Identify which cell holds the provided text, then report its (X, Y) central coordinate. 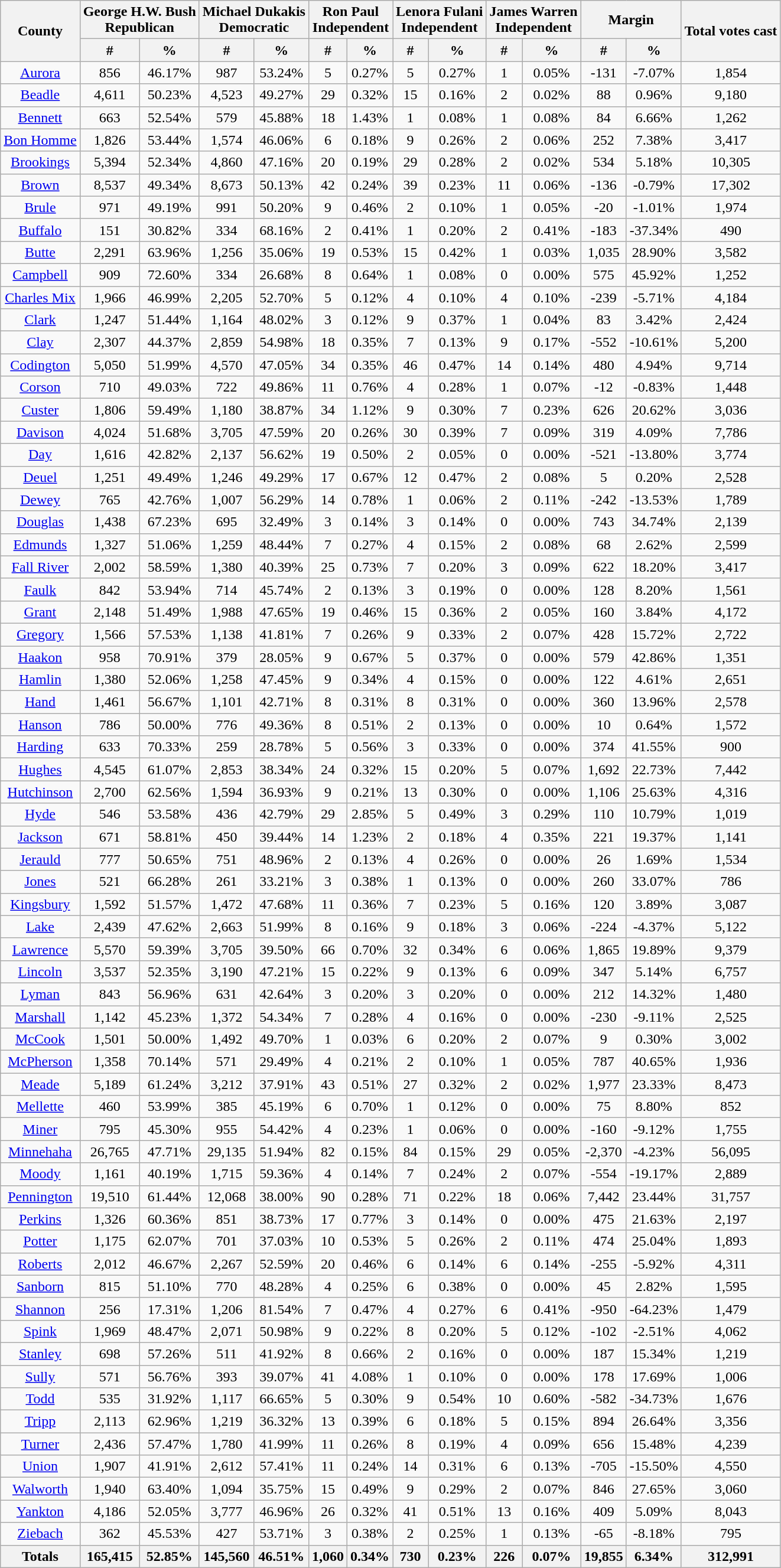
51.44% (169, 320)
Turner (40, 1444)
1,594 (227, 792)
17.31% (169, 1309)
Hughes (40, 770)
51.10% (169, 1286)
4,186 (110, 1511)
770 (227, 1286)
18.20% (653, 567)
2.85% (370, 814)
5,394 (110, 162)
535 (110, 1399)
Perkins (40, 1219)
53.44% (169, 140)
409 (604, 1511)
59.36% (281, 1174)
19,510 (110, 1197)
-13.80% (653, 455)
Jackson (40, 837)
51.94% (281, 1152)
45.88% (281, 118)
-13.53% (653, 500)
42 (327, 185)
2,137 (227, 455)
546 (110, 814)
1,595 (731, 1286)
460 (110, 1107)
53.58% (169, 814)
-230 (604, 1016)
1.43% (370, 118)
1,501 (110, 1039)
56,095 (731, 1152)
31.92% (169, 1399)
4,860 (227, 162)
-20 (604, 207)
852 (731, 1107)
30.82% (169, 230)
17,302 (731, 185)
187 (604, 1354)
765 (110, 500)
Margin (631, 20)
1,755 (731, 1129)
Ziebach (40, 1534)
Total votes cast (731, 31)
5,200 (731, 343)
2,148 (110, 612)
776 (227, 725)
-582 (604, 1399)
52.70% (281, 297)
-102 (604, 1331)
1,865 (604, 949)
3,087 (731, 904)
1,988 (227, 612)
1,448 (731, 387)
19.89% (653, 949)
2,599 (731, 545)
894 (604, 1422)
1,893 (731, 1241)
46.51% (281, 1556)
1,358 (110, 1062)
26,765 (110, 1152)
67.23% (169, 522)
722 (227, 387)
57.53% (169, 634)
511 (227, 1354)
49.29% (281, 477)
Davison (40, 432)
15.48% (653, 1444)
1,472 (227, 904)
1,259 (227, 545)
42.64% (281, 994)
1,372 (227, 1016)
-4.23% (653, 1152)
856 (110, 73)
260 (604, 882)
53.24% (281, 73)
23.44% (653, 1197)
0.54% (457, 1399)
46.99% (169, 297)
3.89% (653, 904)
61.44% (169, 1197)
49.49% (169, 477)
5,570 (110, 949)
1,977 (604, 1084)
Michael DukakisDemocratic (254, 20)
Douglas (40, 522)
1,326 (110, 1219)
Ron PaulIndependent (350, 20)
57.47% (169, 1444)
36.32% (281, 1422)
51.06% (169, 545)
2,197 (731, 1219)
1,142 (110, 1016)
27 (411, 1084)
10,305 (731, 162)
41.91% (169, 1466)
436 (227, 814)
7,786 (731, 432)
843 (110, 994)
Miner (40, 1129)
39 (411, 185)
40.19% (169, 1174)
1,327 (110, 545)
Beadle (40, 95)
-554 (604, 1174)
56.29% (281, 500)
2.62% (653, 545)
57.41% (281, 1466)
8,043 (731, 1511)
128 (604, 589)
50.23% (169, 95)
12,068 (227, 1197)
1,351 (731, 657)
1,969 (110, 1331)
3,582 (731, 252)
20.62% (653, 410)
4.94% (653, 365)
Clark (40, 320)
Tripp (40, 1422)
221 (604, 837)
1,106 (604, 792)
26.68% (281, 275)
38.87% (281, 410)
47.71% (169, 1152)
1,616 (110, 455)
312,991 (731, 1556)
110 (604, 814)
-2,370 (604, 1152)
2,722 (731, 634)
1,117 (227, 1399)
1,574 (227, 140)
0.96% (653, 95)
49.86% (281, 387)
521 (110, 882)
George H.W. BushRepublican (139, 20)
2,071 (227, 1331)
70.14% (169, 1062)
22.73% (653, 770)
2,139 (731, 522)
McPherson (40, 1062)
360 (604, 702)
-255 (604, 1264)
1,161 (110, 1174)
10.79% (653, 814)
1,907 (110, 1466)
45.92% (653, 275)
Bennett (40, 118)
1.12% (370, 410)
0.50% (370, 455)
1,780 (227, 1444)
1,974 (731, 207)
777 (110, 859)
52.59% (281, 1264)
2,436 (110, 1444)
McCook (40, 1039)
45.30% (169, 1129)
Jones (40, 882)
Marshall (40, 1016)
-136 (604, 185)
428 (604, 634)
0.17% (552, 343)
41.81% (281, 634)
1,826 (110, 140)
Stanley (40, 1354)
-7.07% (653, 73)
Campbell (40, 275)
787 (604, 1062)
4,550 (731, 1466)
3,356 (731, 1422)
75 (604, 1107)
Haakon (40, 657)
Hanson (40, 725)
7.38% (653, 140)
2,528 (731, 477)
44.37% (169, 343)
41.55% (653, 747)
62.56% (169, 792)
Edmunds (40, 545)
33.21% (281, 882)
37.03% (281, 1241)
212 (604, 994)
1,258 (227, 680)
24 (327, 770)
45.74% (281, 589)
38.73% (281, 1219)
Butte (40, 252)
50.65% (169, 859)
1,461 (110, 702)
1,141 (731, 837)
4.61% (653, 680)
Brookings (40, 162)
145,560 (227, 1556)
61.07% (169, 770)
1,252 (731, 275)
Lake (40, 927)
-224 (604, 927)
3,002 (731, 1039)
Brown (40, 185)
1,164 (227, 320)
49.36% (281, 725)
1,006 (731, 1377)
30 (411, 432)
751 (227, 859)
Hutchinson (40, 792)
0.76% (370, 387)
3,190 (227, 972)
971 (110, 207)
3,537 (110, 972)
27.65% (653, 1489)
52.85% (169, 1556)
25 (327, 567)
1,138 (227, 634)
47.68% (281, 904)
2,307 (110, 343)
1,692 (604, 770)
-0.83% (653, 387)
-19.17% (653, 1174)
51.68% (169, 432)
46.17% (169, 73)
8,473 (731, 1084)
256 (110, 1309)
Codington (40, 365)
0.42% (457, 252)
Potter (40, 1241)
9,180 (731, 95)
1,247 (110, 320)
1,479 (731, 1309)
32.49% (281, 522)
James WarrenIndependent (533, 20)
28.05% (281, 657)
3,060 (731, 1489)
-10.61% (653, 343)
47.16% (281, 162)
59.49% (169, 410)
4.08% (370, 1377)
-8.18% (653, 1534)
2,439 (110, 927)
4,545 (110, 770)
53.94% (169, 589)
49.27% (281, 95)
Lincoln (40, 972)
Corson (40, 387)
900 (731, 747)
730 (411, 1556)
480 (604, 365)
-64.23% (653, 1309)
-0.79% (653, 185)
Jerauld (40, 859)
851 (227, 1219)
1,035 (604, 252)
0.77% (370, 1219)
4,062 (731, 1331)
47.62% (169, 927)
57.26% (169, 1354)
120 (604, 904)
3,036 (731, 410)
51.49% (169, 612)
53.99% (169, 1107)
259 (227, 747)
5,122 (731, 927)
Shannon (40, 1309)
4,570 (227, 365)
1.69% (653, 859)
52.35% (169, 972)
-65 (604, 1534)
County (40, 31)
362 (110, 1534)
5.14% (653, 972)
45 (604, 1286)
Totals (40, 1556)
-4.37% (653, 927)
698 (110, 1354)
Buffalo (40, 230)
49.03% (169, 387)
Brule (40, 207)
52.54% (169, 118)
4.09% (653, 432)
83 (604, 320)
54.34% (281, 1016)
Lenora FulaniIndependent (440, 20)
9,714 (731, 365)
19,855 (604, 1556)
9,379 (731, 949)
8.80% (653, 1107)
45.23% (169, 1016)
41.92% (281, 1354)
49.34% (169, 185)
Custer (40, 410)
47.05% (281, 365)
4,184 (731, 297)
0.04% (552, 320)
Kingsbury (40, 904)
-5.92% (653, 1264)
701 (227, 1241)
70.91% (169, 657)
Bon Homme (40, 140)
62.96% (169, 1422)
955 (227, 1129)
1,534 (731, 859)
-239 (604, 297)
2,525 (731, 1016)
4,239 (731, 1444)
36.93% (281, 792)
Lawrence (40, 949)
1,940 (110, 1489)
1,262 (731, 118)
-5.71% (653, 297)
4,172 (731, 612)
48.28% (281, 1286)
385 (227, 1107)
13.96% (653, 702)
54.98% (281, 343)
-34.73% (653, 1399)
427 (227, 1534)
47.45% (281, 680)
0.66% (370, 1354)
1,936 (731, 1062)
3.42% (653, 320)
178 (604, 1377)
56.96% (169, 994)
5.18% (653, 162)
Union (40, 1466)
40.39% (281, 567)
-15.50% (653, 1466)
17.69% (653, 1377)
Gregory (40, 634)
49.19% (169, 207)
0.56% (370, 747)
3,212 (227, 1084)
1,175 (110, 1241)
1,256 (227, 252)
53.71% (281, 1534)
1,715 (227, 1174)
Yankton (40, 1511)
1,019 (731, 814)
2,291 (110, 252)
48.44% (281, 545)
35.06% (281, 252)
40.65% (653, 1062)
633 (110, 747)
374 (604, 747)
34.74% (653, 522)
-160 (604, 1129)
56.62% (281, 455)
2,853 (227, 770)
Harding (40, 747)
Clay (40, 343)
Sully (40, 1377)
54.42% (281, 1129)
50.20% (281, 207)
1,206 (227, 1309)
991 (227, 207)
Dewey (40, 500)
Spink (40, 1331)
15.34% (653, 1354)
1,966 (110, 297)
19.37% (653, 837)
695 (227, 522)
2,859 (227, 343)
2,205 (227, 297)
160 (604, 612)
39.44% (281, 837)
8.20% (653, 589)
2,612 (227, 1466)
38.34% (281, 770)
Pennington (40, 1197)
43 (327, 1084)
Hamlin (40, 680)
2,012 (110, 1264)
48.02% (281, 320)
252 (604, 140)
29.49% (281, 1062)
46.96% (281, 1511)
5,050 (110, 365)
1,592 (110, 904)
45.53% (169, 1534)
48.47% (169, 1331)
33.07% (653, 882)
68.16% (281, 230)
Hyde (40, 814)
-183 (604, 230)
52.34% (169, 162)
2,113 (110, 1422)
26.64% (653, 1422)
1,789 (731, 500)
52.06% (169, 680)
25.63% (653, 792)
-552 (604, 343)
3,774 (731, 455)
38.00% (281, 1197)
90 (327, 1197)
21.63% (653, 1219)
42.71% (281, 702)
226 (505, 1556)
2,700 (110, 792)
15.72% (653, 634)
41.99% (281, 1444)
42.79% (281, 814)
958 (110, 657)
63.40% (169, 1489)
261 (227, 882)
66 (327, 949)
81.54% (281, 1309)
37.91% (281, 1084)
5.09% (653, 1511)
39.07% (281, 1377)
0.78% (370, 500)
319 (604, 432)
Todd (40, 1399)
379 (227, 657)
631 (227, 994)
626 (604, 410)
743 (604, 522)
987 (227, 73)
815 (110, 1286)
1,101 (227, 702)
Lyman (40, 994)
4,316 (731, 792)
47.65% (281, 612)
575 (604, 275)
393 (227, 1377)
474 (604, 1241)
6.34% (653, 1556)
656 (604, 1444)
-37.34% (653, 230)
12 (411, 477)
1,806 (110, 410)
28.78% (281, 747)
42.76% (169, 500)
909 (110, 275)
2.82% (653, 1286)
Charles Mix (40, 297)
475 (604, 1219)
1,480 (731, 994)
29,135 (227, 1152)
42.86% (653, 657)
Hand (40, 702)
82 (327, 1152)
49.70% (281, 1039)
-2.51% (653, 1331)
1,492 (227, 1039)
71 (411, 1197)
28.90% (653, 252)
1,060 (327, 1556)
Aurora (40, 73)
2,651 (731, 680)
35.75% (281, 1489)
-950 (604, 1309)
Fall River (40, 567)
2,578 (731, 702)
846 (604, 1489)
671 (110, 837)
0.73% (370, 567)
51.57% (169, 904)
4,024 (110, 432)
-131 (604, 73)
8,673 (227, 185)
Walworth (40, 1489)
Moody (40, 1174)
6,757 (731, 972)
Faulk (40, 589)
1,180 (227, 410)
Grant (40, 612)
450 (227, 837)
3,777 (227, 1511)
-9.11% (653, 1016)
48.96% (281, 859)
1,246 (227, 477)
663 (110, 118)
165,415 (110, 1556)
347 (604, 972)
56.67% (169, 702)
1,007 (227, 500)
66.65% (281, 1399)
8,537 (110, 185)
52.05% (169, 1511)
63.96% (169, 252)
88 (604, 95)
59.39% (169, 949)
Deuel (40, 477)
151 (110, 230)
56.76% (169, 1377)
1,251 (110, 477)
58.81% (169, 837)
2,424 (731, 320)
Minnehaha (40, 1152)
1,438 (110, 522)
61.24% (169, 1084)
31,757 (731, 1197)
58.59% (169, 567)
0.60% (552, 1399)
1,676 (731, 1399)
710 (110, 387)
1,094 (227, 1489)
42.82% (169, 455)
-1.01% (653, 207)
6.66% (653, 118)
72.60% (169, 275)
2,267 (227, 1264)
50.13% (281, 185)
66.28% (169, 882)
1,561 (731, 589)
1.23% (370, 837)
Roberts (40, 1264)
47.59% (281, 432)
25.04% (653, 1241)
-521 (604, 455)
-705 (604, 1466)
4,523 (227, 95)
45.19% (281, 1107)
622 (604, 567)
Day (40, 455)
70.33% (169, 747)
5,189 (110, 1084)
60.36% (169, 1219)
842 (110, 589)
1,854 (731, 73)
14.32% (653, 994)
46.67% (169, 1264)
68 (604, 545)
Meade (40, 1084)
4,611 (110, 95)
46 (411, 365)
2,002 (110, 567)
50.98% (281, 1331)
23.33% (653, 1084)
Sanborn (40, 1286)
1,572 (731, 725)
534 (604, 162)
46.06% (281, 140)
490 (731, 230)
714 (227, 589)
122 (604, 680)
2,889 (731, 1174)
Mellette (40, 1107)
62.07% (169, 1241)
4,311 (731, 1264)
47.21% (281, 972)
32 (411, 949)
-9.12% (653, 1129)
2,663 (227, 927)
1,566 (110, 634)
-242 (604, 500)
39.50% (281, 949)
3.84% (653, 612)
-12 (604, 387)
